Extract the (x, y) coordinate from the center of the cell holding the provided text.  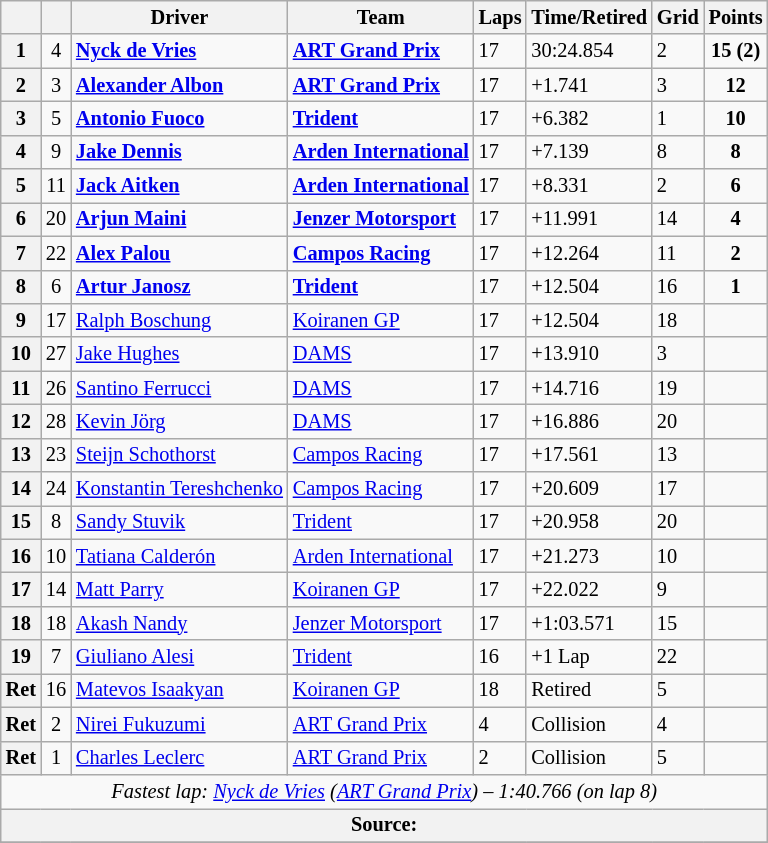
Team (381, 17)
Matt Parry (180, 589)
Ralph Boschung (180, 320)
Jack Aitken (180, 186)
Kevin Jörg (180, 421)
Source: (384, 825)
+12.264 (589, 253)
Retired (589, 690)
+14.716 (589, 388)
Nyck de Vries (180, 51)
Giuliano Alesi (180, 657)
Nirei Fukuzumi (180, 724)
+1.741 (589, 85)
+1:03.571 (589, 623)
+16.886 (589, 421)
27 (56, 354)
Charles Leclerc (180, 758)
+22.022 (589, 589)
Fastest lap: Nyck de Vries (ART Grand Prix) – 1:40.766 (on lap 8) (384, 791)
+6.382 (589, 118)
Jake Hughes (180, 354)
+11.991 (589, 219)
Arjun Maini (180, 219)
Sandy Stuvik (180, 522)
Artur Janosz (180, 287)
Points (736, 17)
Akash Nandy (180, 623)
24 (56, 489)
Tatiana Calderón (180, 556)
+13.910 (589, 354)
15 (2) (736, 51)
+1 Lap (589, 657)
+20.958 (589, 522)
Santino Ferrucci (180, 388)
Antonio Fuoco (180, 118)
Matevos Isaakyan (180, 690)
+20.609 (589, 489)
23 (56, 455)
+7.139 (589, 152)
26 (56, 388)
Jake Dennis (180, 152)
Grid (678, 17)
30:24.854 (589, 51)
Alex Palou (180, 253)
+8.331 (589, 186)
Alexander Albon (180, 85)
+21.273 (589, 556)
Driver (180, 17)
Steijn Schothorst (180, 455)
Konstantin Tereshchenko (180, 489)
28 (56, 421)
Time/Retired (589, 17)
+17.561 (589, 455)
Laps (500, 17)
